Search for the cell housing the specified text and yield its (X, Y) center coordinate. 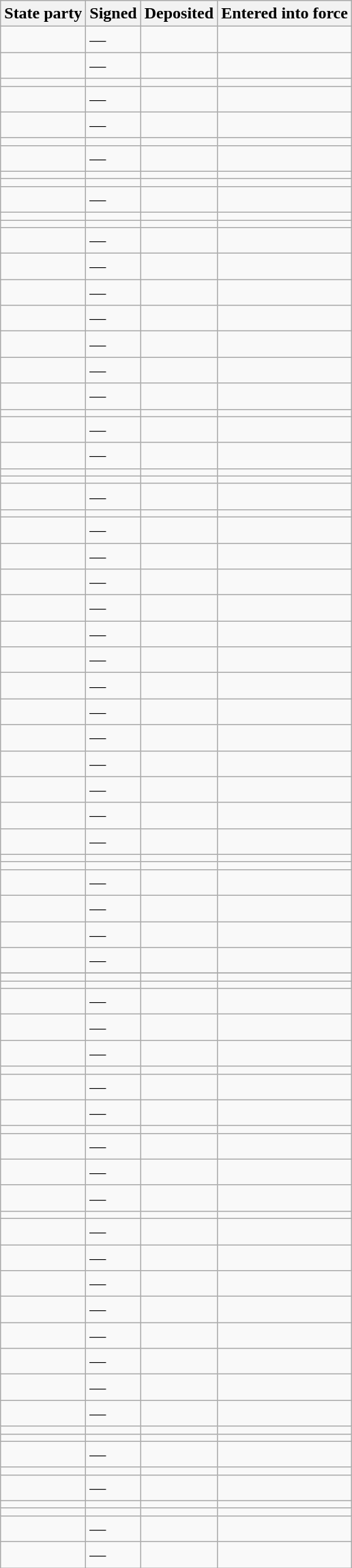
Entered into force (285, 14)
State party (44, 14)
Deposited (179, 14)
Signed (113, 14)
